Output the (x, y) coordinate of the center of the cell containing the given text.  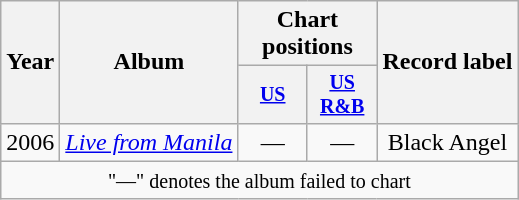
Black Angel (448, 142)
Record label (448, 62)
Live from Manila (149, 142)
Album (149, 62)
US (272, 94)
Chart positions (308, 34)
2006 (30, 142)
"—" denotes the album failed to chart (260, 180)
USR&B (342, 94)
Year (30, 62)
